Find where the given text appears and provide that cell's center as [x, y] coordinate. 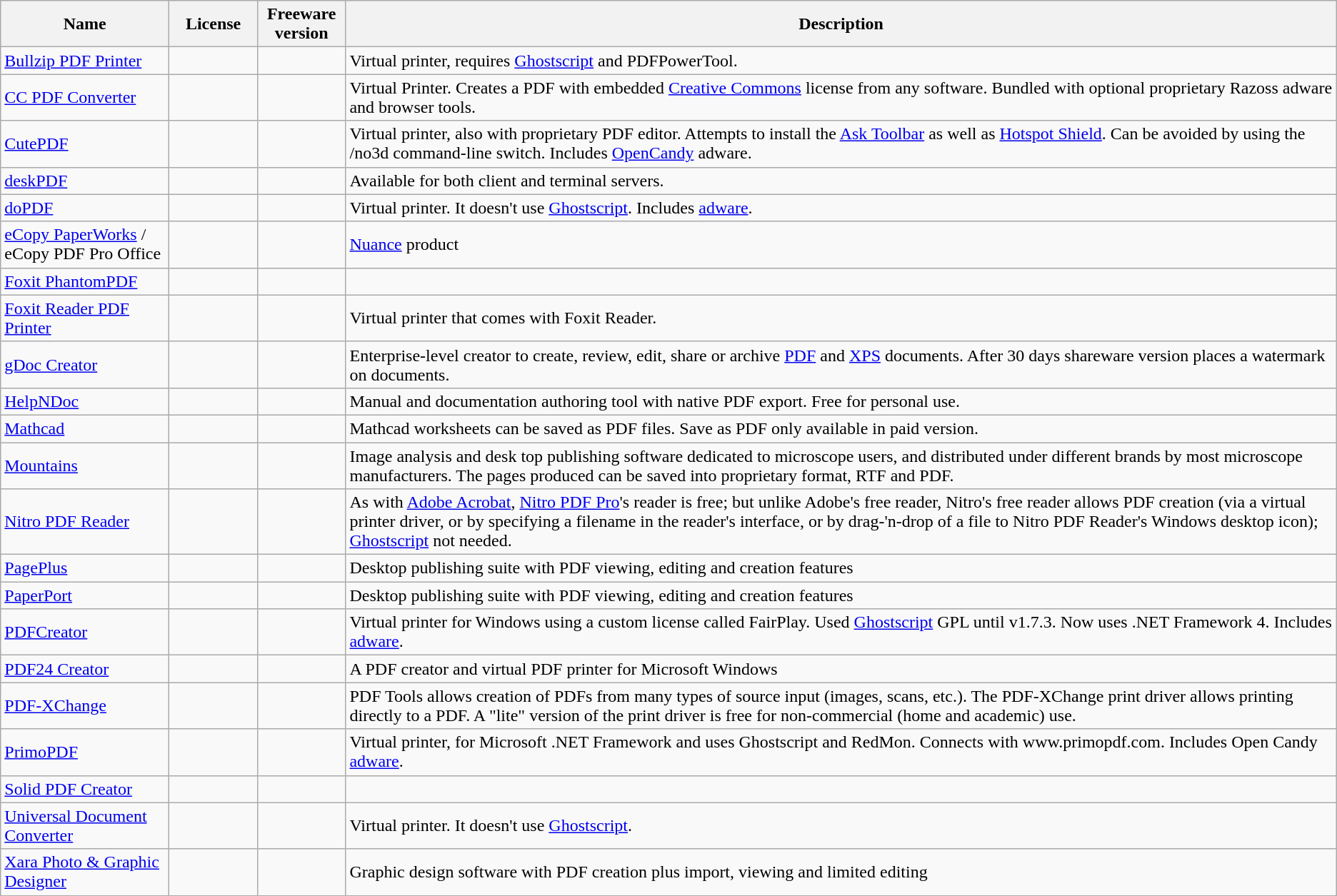
CC PDF Converter [85, 97]
Mountains [85, 465]
Virtual printer, requires Ghostscript and PDFPowerTool. [841, 61]
License [214, 24]
Name [85, 24]
Foxit Reader PDF Printer [85, 318]
Virtual printer. It doesn't use Ghostscript. [841, 825]
A PDF creator and virtual PDF printer for Microsoft Windows [841, 669]
Graphic design software with PDF creation plus import, viewing and limited editing [841, 872]
Description [841, 24]
PaperPort [85, 595]
Virtual printer for Windows using a custom license called FairPlay. Used Ghostscript GPL until v1.7.3. Now uses .NET Framework 4. Includes adware. [841, 633]
Freeware version [301, 24]
Available for both client and terminal servers. [841, 181]
Xara Photo & Graphic Designer [85, 872]
Virtual printer that comes with Foxit Reader. [841, 318]
Mathcad worksheets can be saved as PDF files. Save as PDF only available in paid version. [841, 428]
eCopy PaperWorks / eCopy PDF Pro Office [85, 244]
Nuance product [841, 244]
PagePlus [85, 568]
Mathcad [85, 428]
PrimoPDF [85, 752]
PDF-XChange [85, 705]
Universal Document Converter [85, 825]
Virtual printer, for Microsoft .NET Framework and uses Ghostscript and RedMon. Connects with www.primopdf.com. Includes Open Candy adware. [841, 752]
CutePDF [85, 144]
PDF24 Creator [85, 669]
Solid PDF Creator [85, 789]
gDoc Creator [85, 364]
Virtual printer. It doesn't use Ghostscript. Includes adware. [841, 208]
PDFCreator [85, 633]
Bullzip PDF Printer [85, 61]
HelpNDoc [85, 401]
Manual and documentation authoring tool with native PDF export. Free for personal use. [841, 401]
Nitro PDF Reader [85, 522]
deskPDF [85, 181]
doPDF [85, 208]
Foxit PhantomPDF [85, 281]
